Locate the cell with the specified text and output its [x, y] center coordinate. 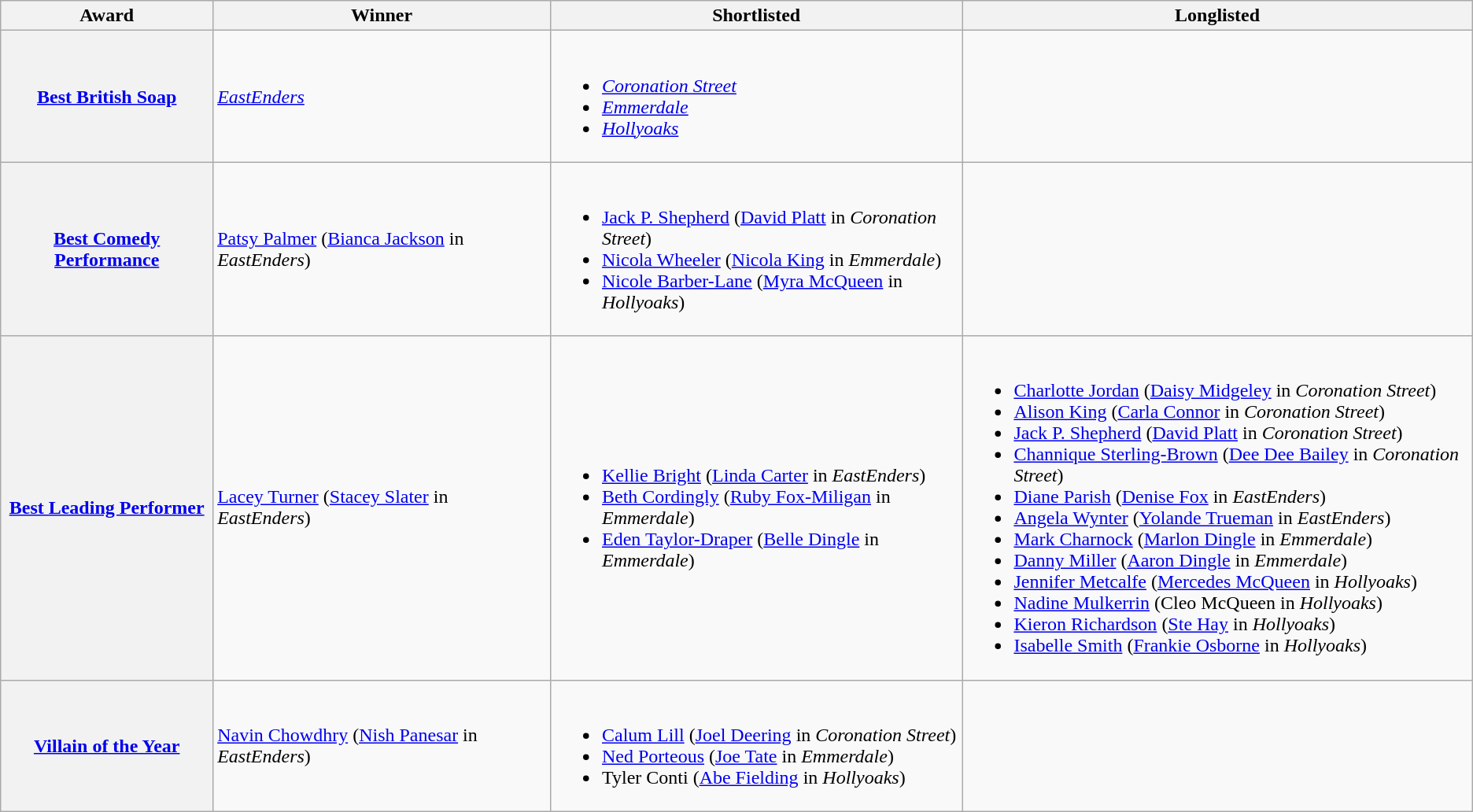
Best Leading Performer [107, 508]
Navin Chowdhry (Nish Panesar in EastEnders) [382, 746]
Longlisted [1217, 16]
Patsy Palmer (Bianca Jackson in EastEnders) [382, 249]
EastEnders [382, 96]
Best British Soap [107, 96]
Villain of the Year [107, 746]
Coronation StreetEmmerdaleHollyoaks [755, 96]
Award [107, 16]
Lacey Turner (Stacey Slater in EastEnders) [382, 508]
Best Comedy Performance [107, 249]
Winner [382, 16]
Shortlisted [755, 16]
Jack P. Shepherd (David Platt in Coronation Street)Nicola Wheeler (Nicola King in Emmerdale)Nicole Barber-Lane (Myra McQueen in Hollyoaks) [755, 249]
Kellie Bright (Linda Carter in EastEnders)Beth Cordingly (Ruby Fox-Miligan in Emmerdale)Eden Taylor-Draper (Belle Dingle in Emmerdale) [755, 508]
Calum Lill (Joel Deering in Coronation Street)Ned Porteous (Joe Tate in Emmerdale)Tyler Conti (Abe Fielding in Hollyoaks) [755, 746]
